Search for the cell housing the specified text and yield its (X, Y) center coordinate. 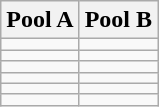
Pool B (118, 20)
Pool A (40, 20)
